Find where the given text appears and provide that cell's center as (X, Y) coordinate. 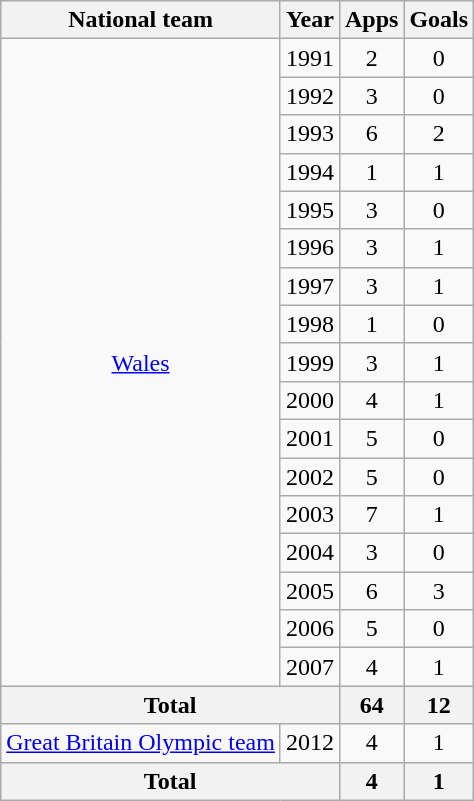
12 (439, 705)
1998 (310, 324)
1999 (310, 362)
Year (310, 20)
2003 (310, 515)
7 (371, 515)
2006 (310, 629)
Apps (371, 20)
1991 (310, 58)
2012 (310, 743)
2004 (310, 553)
2001 (310, 438)
1992 (310, 96)
2005 (310, 591)
1996 (310, 248)
Wales (141, 362)
Goals (439, 20)
1994 (310, 172)
National team (141, 20)
1997 (310, 286)
Great Britain Olympic team (141, 743)
64 (371, 705)
1993 (310, 134)
2002 (310, 477)
1995 (310, 210)
2007 (310, 667)
2000 (310, 400)
